Find where the given text appears and provide that cell's center as (X, Y) coordinate. 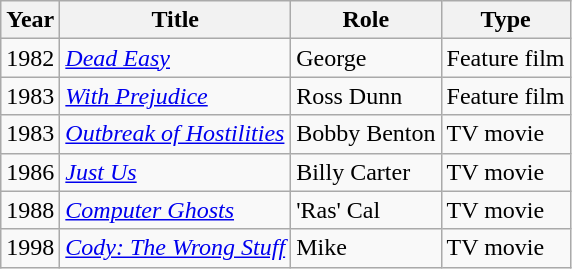
'Ras' Cal (366, 210)
Just Us (176, 172)
Title (176, 20)
1982 (30, 58)
Billy Carter (366, 172)
Type (506, 20)
Computer Ghosts (176, 210)
1988 (30, 210)
Ross Dunn (366, 96)
Bobby Benton (366, 134)
Role (366, 20)
1986 (30, 172)
Cody: The Wrong Stuff (176, 248)
1998 (30, 248)
Dead Easy (176, 58)
Mike (366, 248)
Outbreak of Hostilities (176, 134)
Year (30, 20)
George (366, 58)
With Prejudice (176, 96)
